Scan for the cell matching the given text and deliver its [x, y] coordinate at center. 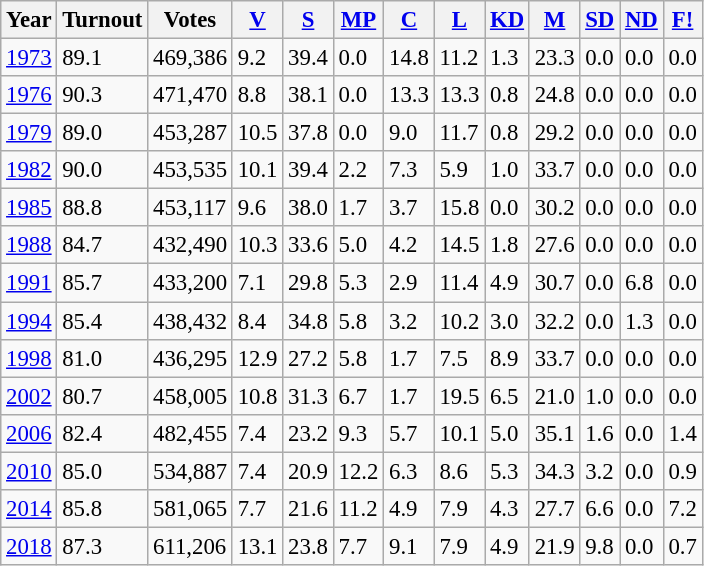
14.8 [409, 58]
ND [642, 20]
611,206 [190, 546]
9.0 [409, 133]
458,005 [190, 396]
10.5 [257, 133]
6.5 [508, 396]
88.8 [102, 208]
20.9 [308, 471]
38.0 [308, 208]
6.6 [600, 509]
453,117 [190, 208]
19.5 [459, 396]
27.7 [554, 509]
90.3 [102, 95]
24.8 [554, 95]
29.2 [554, 133]
1988 [29, 245]
1994 [29, 321]
471,470 [190, 95]
81.0 [102, 358]
12.2 [358, 471]
8.4 [257, 321]
5.9 [459, 170]
38.1 [308, 95]
6.8 [642, 283]
0.9 [682, 471]
2.9 [409, 283]
9.3 [358, 433]
33.6 [308, 245]
2.2 [358, 170]
21.9 [554, 546]
9.2 [257, 58]
V [257, 20]
8.8 [257, 95]
1998 [29, 358]
23.2 [308, 433]
32.2 [554, 321]
C [409, 20]
Turnout [102, 20]
84.7 [102, 245]
1.6 [600, 433]
35.1 [554, 433]
F! [682, 20]
10.2 [459, 321]
436,295 [190, 358]
29.8 [308, 283]
23.3 [554, 58]
4.2 [409, 245]
453,287 [190, 133]
37.8 [308, 133]
4.3 [508, 509]
12.9 [257, 358]
469,386 [190, 58]
5.7 [409, 433]
1991 [29, 283]
9.8 [600, 546]
2010 [29, 471]
6.3 [409, 471]
Year [29, 20]
85.7 [102, 283]
34.8 [308, 321]
30.2 [554, 208]
453,535 [190, 170]
1976 [29, 95]
27.2 [308, 358]
34.3 [554, 471]
13.1 [257, 546]
85.8 [102, 509]
8.9 [508, 358]
1.8 [508, 245]
85.4 [102, 321]
89.1 [102, 58]
432,490 [190, 245]
2018 [29, 546]
433,200 [190, 283]
S [308, 20]
87.3 [102, 546]
85.0 [102, 471]
90.0 [102, 170]
10.8 [257, 396]
482,455 [190, 433]
2006 [29, 433]
SD [600, 20]
3.7 [409, 208]
21.0 [554, 396]
KD [508, 20]
30.7 [554, 283]
7.1 [257, 283]
1985 [29, 208]
11.4 [459, 283]
0.7 [682, 546]
Votes [190, 20]
581,065 [190, 509]
2014 [29, 509]
15.8 [459, 208]
438,432 [190, 321]
6.7 [358, 396]
7.5 [459, 358]
1982 [29, 170]
1.4 [682, 433]
14.5 [459, 245]
7.2 [682, 509]
2002 [29, 396]
21.6 [308, 509]
82.4 [102, 433]
3.0 [508, 321]
11.7 [459, 133]
9.6 [257, 208]
8.6 [459, 471]
80.7 [102, 396]
31.3 [308, 396]
M [554, 20]
23.8 [308, 546]
27.6 [554, 245]
7.3 [409, 170]
534,887 [190, 471]
9.1 [409, 546]
MP [358, 20]
10.3 [257, 245]
1973 [29, 58]
89.0 [102, 133]
L [459, 20]
1979 [29, 133]
